Detect which cell encompasses the target text, then output its [X, Y] center coordinate. 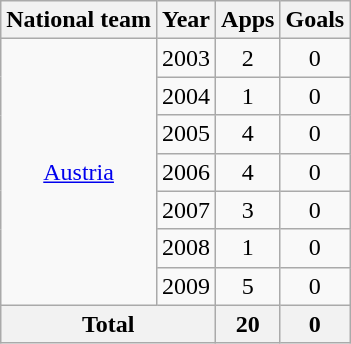
2008 [186, 248]
2007 [186, 210]
Total [108, 324]
2009 [186, 286]
2003 [186, 58]
3 [248, 210]
5 [248, 286]
2004 [186, 96]
2 [248, 58]
National team [79, 20]
Goals [315, 20]
20 [248, 324]
2005 [186, 134]
Year [186, 20]
Austria [79, 172]
Apps [248, 20]
2006 [186, 172]
